Find where the given text appears and provide that cell's center as [x, y] coordinate. 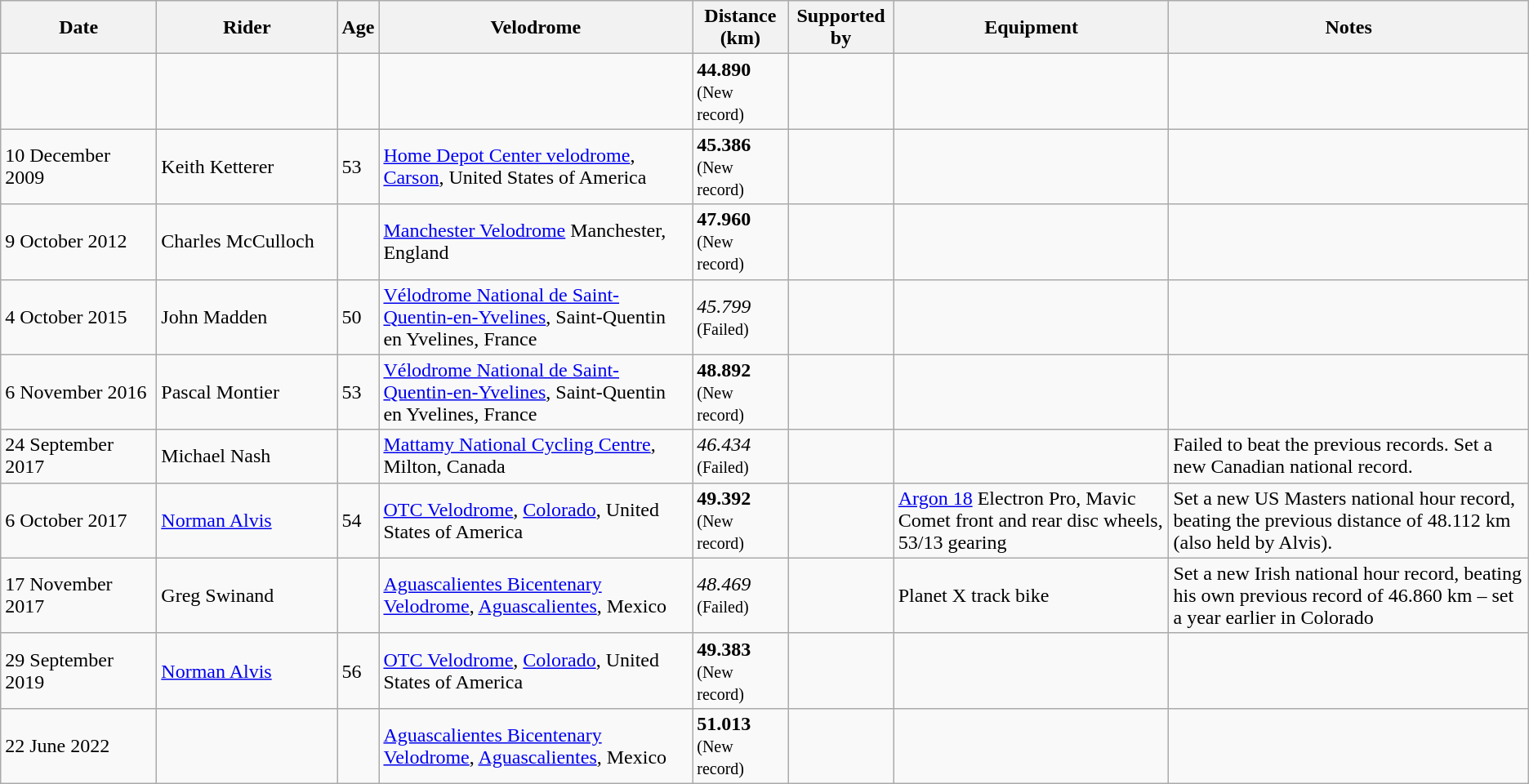
48.469(Failed) [740, 595]
10 December 2009 [78, 167]
54 [358, 520]
Home Depot Center velodrome, Carson, United States of America [536, 167]
51.013(New record) [740, 746]
Pascal Montier [247, 392]
Manchester Velodrome Manchester, England [536, 242]
Date [78, 28]
47.960(New record) [740, 242]
Set a new Irish national hour record, beating his own previous record of 46.860 km – set a year earlier in Colorado [1348, 595]
Failed to beat the previous records. Set a new Canadian national record. [1348, 456]
6 November 2016 [78, 392]
44.890(New record) [740, 91]
Distance (km) [740, 28]
Keith Ketterer [247, 167]
46.434(Failed) [740, 456]
John Madden [247, 317]
56 [358, 670]
50 [358, 317]
6 October 2017 [78, 520]
Michael Nash [247, 456]
24 September 2017 [78, 456]
Notes [1348, 28]
29 September 2019 [78, 670]
49.383(New record) [740, 670]
Greg Swinand [247, 595]
45.799(Failed) [740, 317]
Charles McCulloch [247, 242]
48.892(New record) [740, 392]
Set a new US Masters national hour record, beating the previous distance of 48.112 km (also held by Alvis). [1348, 520]
Argon 18 Electron Pro, Mavic Comet front and rear disc wheels, 53/13 gearing [1031, 520]
Supported by [841, 28]
Mattamy National Cycling Centre, Milton, Canada [536, 456]
9 October 2012 [78, 242]
Age [358, 28]
22 June 2022 [78, 746]
4 October 2015 [78, 317]
49.392(New record) [740, 520]
Velodrome [536, 28]
Rider [247, 28]
45.386(New record) [740, 167]
17 November 2017 [78, 595]
Planet X track bike [1031, 595]
Equipment [1031, 28]
